Scan for the cell matching the given text and deliver its (x, y) coordinate at center. 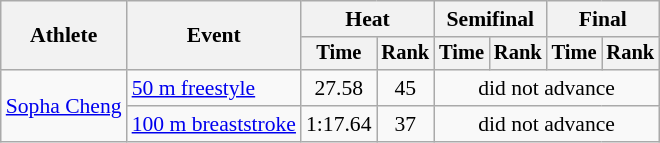
100 m breaststroke (214, 124)
50 m freestyle (214, 88)
37 (405, 124)
1:17.64 (338, 124)
Semifinal (490, 19)
27.58 (338, 88)
Athlete (64, 36)
Event (214, 36)
Sopha Cheng (64, 106)
Final (603, 19)
45 (405, 88)
Heat (368, 19)
